Search for the cell housing the specified text and yield its (x, y) center coordinate. 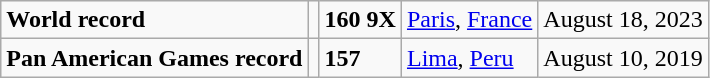
160 9X (360, 20)
August 18, 2023 (623, 20)
Lima, Peru (469, 58)
157 (360, 58)
Pan American Games record (154, 58)
Paris, France (469, 20)
World record (154, 20)
August 10, 2019 (623, 58)
